Determine the (X, Y) coordinate at the center of the cell enclosing the given text.  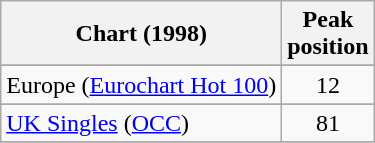
Peakposition (328, 34)
81 (328, 123)
Chart (1998) (142, 34)
UK Singles (OCC) (142, 123)
Europe (Eurochart Hot 100) (142, 85)
12 (328, 85)
